Extract the (X, Y) coordinate from the center of the cell holding the provided text.  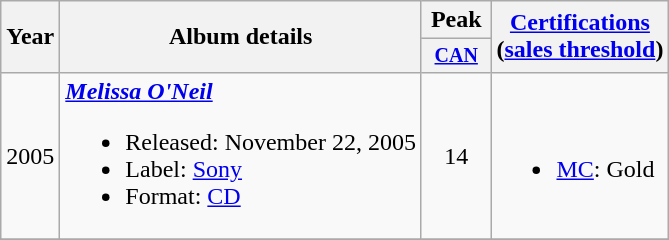
14 (456, 156)
Year (30, 37)
Peak (456, 20)
Melissa O'NeilReleased: November 22, 2005Label: SonyFormat: CD (241, 156)
Certifications(sales threshold) (580, 37)
Album details (241, 37)
CAN (456, 56)
MC: Gold (580, 156)
2005 (30, 156)
